Provide the [x, y] coordinate of the cell's center where the given text is located.  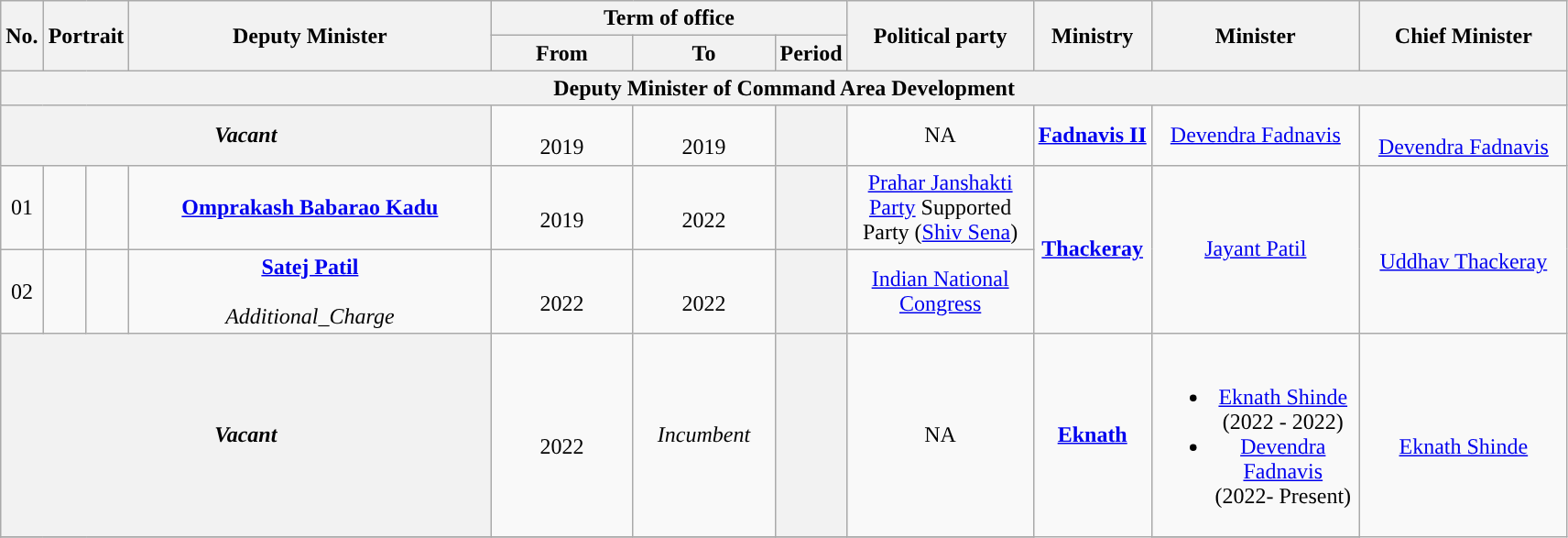
02 [22, 291]
Satej Patil Additional_Charge [310, 291]
Deputy Minister of Command Area Development [784, 88]
Jayant Patil [1255, 249]
To [703, 53]
Deputy Minister [310, 36]
Eknath Shinde(2022 - 2022)Devendra Fadnavis (2022- Present) [1255, 434]
Uddhav Thackeray [1464, 249]
Fadnavis II [1092, 136]
No. [22, 36]
Omprakash Babarao Kadu [310, 207]
Portrait [86, 36]
Term of office [669, 18]
Eknath Shinde [1464, 434]
Incumbent [703, 434]
Political party [940, 36]
Chief Minister [1464, 36]
Eknath [1092, 434]
From [562, 53]
Prahar Janshakti Party Supported Party (Shiv Sena) [940, 207]
Minister [1255, 36]
Period [811, 53]
Indian National Congress [940, 291]
01 [22, 207]
Ministry [1092, 36]
Thackeray [1092, 249]
